Extract the (X, Y) coordinate from the center of the cell holding the provided text.  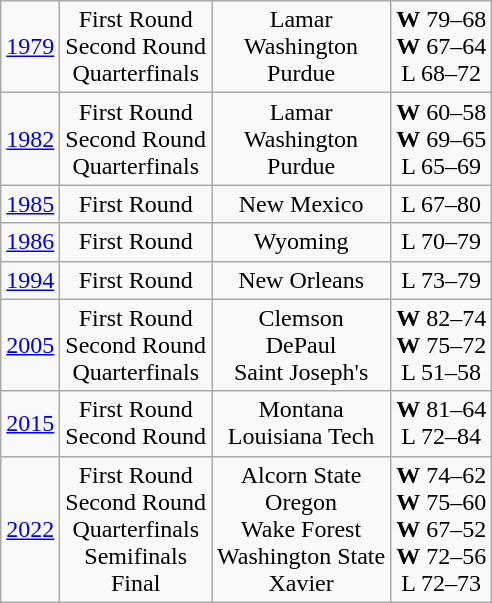
W 79–68W 67–64L 68–72 (442, 47)
2022 (30, 529)
New Mexico (302, 204)
W 74–62W 75–60W 67–52W 72–56L 72–73 (442, 529)
Alcorn StateOregonWake ForestWashington StateXavier (302, 529)
W 81–64L 72–84 (442, 424)
1985 (30, 204)
L 70–79 (442, 242)
First RoundSecond RoundQuarterfinalsSemifinalsFinal (136, 529)
W 60–58W 69–65L 65–69 (442, 139)
2005 (30, 345)
L 67–80 (442, 204)
Wyoming (302, 242)
New Orleans (302, 280)
L 73–79 (442, 280)
1979 (30, 47)
First RoundSecond Round (136, 424)
1986 (30, 242)
ClemsonDePaulSaint Joseph's (302, 345)
2015 (30, 424)
W 82–74W 75–72L 51–58 (442, 345)
1982 (30, 139)
MontanaLouisiana Tech (302, 424)
1994 (30, 280)
